Return (x, y) of the center of cell containing provided text 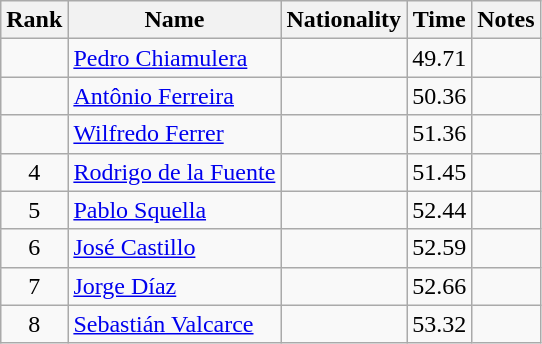
Nationality (344, 20)
Rodrigo de la Fuente (174, 172)
Antônio Ferreira (174, 96)
Name (174, 20)
52.44 (440, 210)
Wilfredo Ferrer (174, 134)
Pablo Squella (174, 210)
5 (34, 210)
53.32 (440, 324)
49.71 (440, 58)
Time (440, 20)
4 (34, 172)
6 (34, 248)
José Castillo (174, 248)
Jorge Díaz (174, 286)
52.59 (440, 248)
7 (34, 286)
50.36 (440, 96)
Notes (506, 20)
52.66 (440, 286)
Pedro Chiamulera (174, 58)
51.45 (440, 172)
51.36 (440, 134)
Rank (34, 20)
Sebastián Valcarce (174, 324)
8 (34, 324)
